Find where the given text appears and provide that cell's center as [X, Y] coordinate. 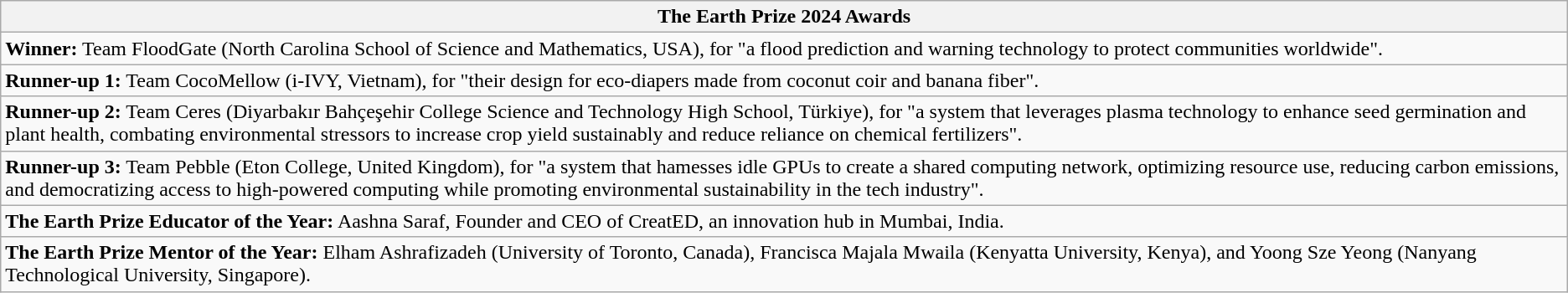
The Earth Prize Educator of the Year: Aashna Saraf, Founder and CEO of CreatED, an innovation hub in Mumbai, India. [784, 221]
Runner-up 1: Team CocoMellow (i-IVY, Vietnam), for "their design for eco-diapers made from coconut coir and banana fiber". [784, 80]
The Earth Prize 2024 Awards [784, 17]
